From the cell containing the given text, extract its center point as [x, y] coordinate. 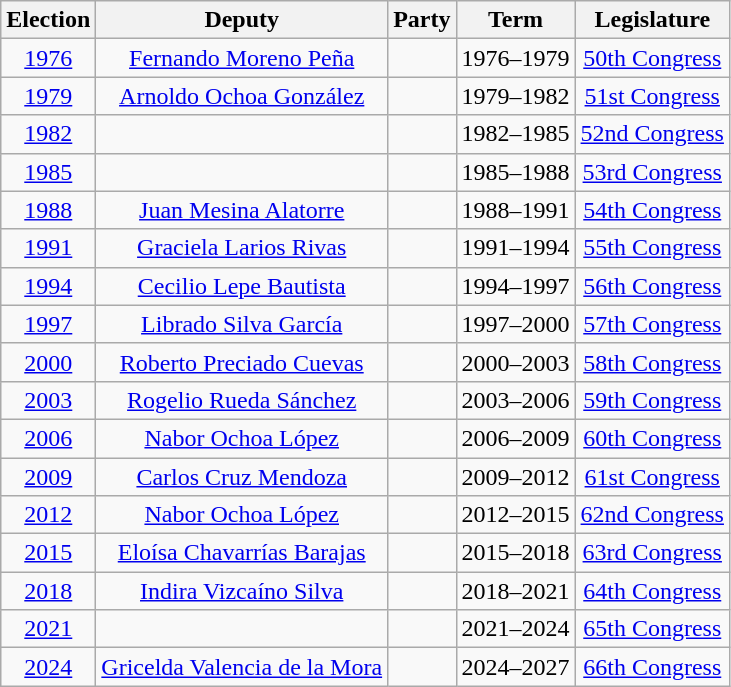
Party [422, 20]
2009–2012 [516, 477]
Term [516, 20]
1988–1991 [516, 210]
1976–1979 [516, 58]
Legislature [652, 20]
65th Congress [652, 629]
64th Congress [652, 591]
51st Congress [652, 96]
2015 [48, 553]
66th Congress [652, 667]
Fernando Moreno Peña [242, 58]
55th Congress [652, 248]
2012 [48, 515]
1985 [48, 172]
1991 [48, 248]
1997–2000 [516, 324]
2003 [48, 400]
52nd Congress [652, 134]
63rd Congress [652, 553]
2015–2018 [516, 553]
2021–2024 [516, 629]
Librado Silva García [242, 324]
57th Congress [652, 324]
1982 [48, 134]
54th Congress [652, 210]
1991–1994 [516, 248]
1985–1988 [516, 172]
2018–2021 [516, 591]
Juan Mesina Alatorre [242, 210]
Arnoldo Ochoa González [242, 96]
59th Congress [652, 400]
2021 [48, 629]
2018 [48, 591]
Carlos Cruz Mendoza [242, 477]
Gricelda Valencia de la Mora [242, 667]
2000–2003 [516, 362]
Rogelio Rueda Sánchez [242, 400]
1997 [48, 324]
1994 [48, 286]
1982–1985 [516, 134]
2006–2009 [516, 438]
61st Congress [652, 477]
Election [48, 20]
50th Congress [652, 58]
2024–2027 [516, 667]
56th Congress [652, 286]
2000 [48, 362]
2003–2006 [516, 400]
1994–1997 [516, 286]
58th Congress [652, 362]
60th Congress [652, 438]
Eloísa Chavarrías Barajas [242, 553]
1979 [48, 96]
Cecilio Lepe Bautista [242, 286]
Deputy [242, 20]
2024 [48, 667]
2009 [48, 477]
2012–2015 [516, 515]
1979–1982 [516, 96]
Graciela Larios Rivas [242, 248]
Indira Vizcaíno Silva [242, 591]
1976 [48, 58]
1988 [48, 210]
53rd Congress [652, 172]
2006 [48, 438]
62nd Congress [652, 515]
Roberto Preciado Cuevas [242, 362]
